Extract the (X, Y) coordinate from the center of the cell holding the provided text.  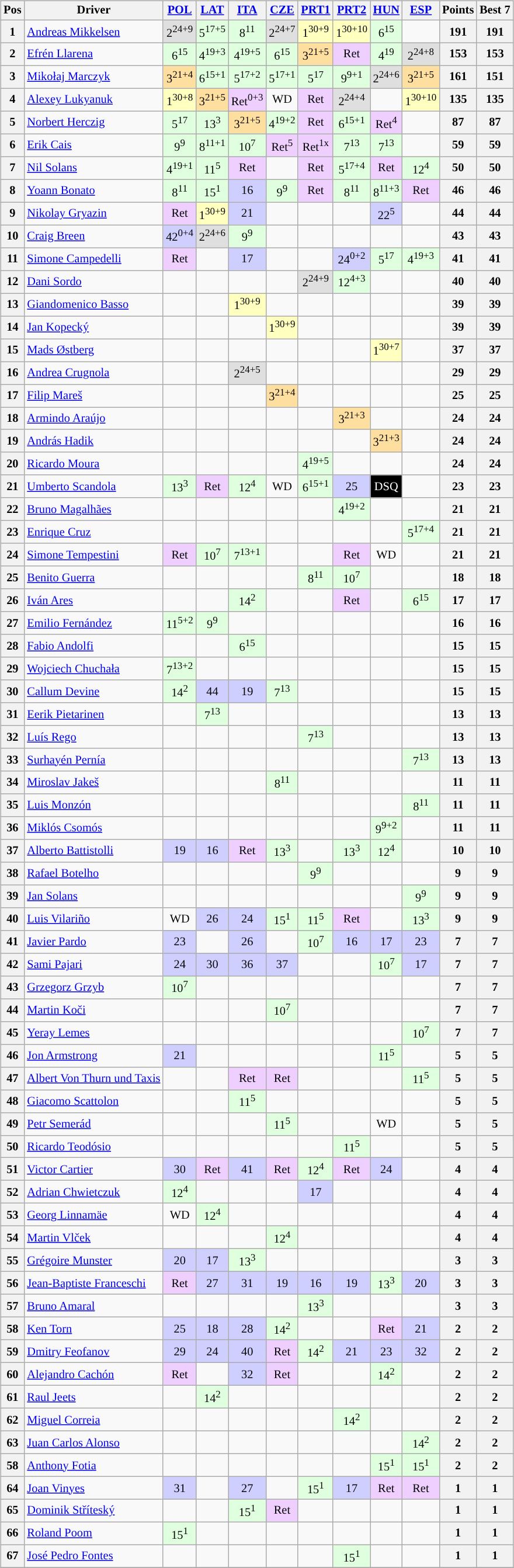
517+5 (213, 32)
42 (12, 964)
Luis Monzón (93, 805)
Iván Ares (93, 601)
Giacomo Scattolon (93, 1101)
60 (12, 1374)
András Hadik (93, 440)
Georg Linnamäe (93, 1215)
Luis Vilariño (93, 918)
224+7 (282, 32)
Dani Sordo (93, 282)
Simone Campedelli (93, 259)
53 (12, 1215)
38 (12, 874)
224+8 (421, 54)
DSQ (387, 486)
Jan Kopecký (93, 327)
130+8 (180, 99)
Jan Solans (93, 896)
14 (12, 327)
64 (12, 1487)
Ret4 (387, 123)
CZE (282, 11)
Eerik Pietarinen (93, 714)
34 (12, 783)
Luís Rego (93, 737)
Yoann Bonato (93, 190)
Ret5 (282, 145)
Alberto Battistolli (93, 851)
Nil Solans (93, 168)
Efrén Llarena (93, 54)
419+1 (180, 168)
Armindo Araújo (93, 418)
35 (12, 805)
57 (12, 1306)
Ret0+3 (248, 99)
Enrique Cruz (93, 532)
Martin Koči (93, 1010)
240+2 (352, 259)
PRT2 (352, 11)
Raul Jeets (93, 1396)
POL (180, 11)
Filip Mareš (93, 396)
Grégoire Munster (93, 1261)
45 (12, 1033)
Ricardo Moura (93, 464)
99+1 (352, 77)
713+1 (248, 555)
6 (12, 145)
224+4 (352, 99)
Wojciech Chuchała (93, 668)
Callum Devine (93, 692)
Bruno Magalhães (93, 509)
Andreas Mikkelsen (93, 32)
811+1 (213, 145)
Umberto Scandola (93, 486)
224+5 (248, 373)
54 (12, 1237)
ESP (421, 11)
63 (12, 1442)
Alejandro Cachón (93, 1374)
Yeray Lemes (93, 1033)
Norbert Herczig (93, 123)
Ken Torn (93, 1328)
52 (12, 1192)
420+4 (180, 236)
12 (12, 282)
55 (12, 1261)
Miguel Correia (93, 1420)
48 (12, 1101)
ITA (248, 11)
Nikolay Gryazin (93, 214)
Dmitry Feofanov (93, 1352)
419 (387, 54)
Albert Von Thurn und Taxis (93, 1078)
Miklós Csomós (93, 828)
811+3 (387, 190)
67 (12, 1556)
47 (12, 1078)
61 (12, 1396)
225 (387, 214)
Emilio Fernández (93, 623)
Victor Cartier (93, 1170)
Miroslav Jakeš (93, 783)
Jean-Baptiste Franceschi (93, 1283)
Ret1x (315, 145)
Dominik Stříteský (93, 1511)
Bruno Amaral (93, 1306)
Simone Tempestini (93, 555)
713+2 (180, 668)
517+2 (248, 77)
Fabio Andolfi (93, 646)
José Pedro Fontes (93, 1556)
Grzegorz Grzyb (93, 987)
Surhayén Pernía (93, 759)
Petr Semerád (93, 1124)
Martin Vlček (93, 1237)
Juan Carlos Alonso (93, 1442)
Joan Vinyes (93, 1487)
Sami Pajari (93, 964)
Javier Pardo (93, 942)
51 (12, 1170)
Ricardo Teodósio (93, 1146)
62 (12, 1420)
LAT (213, 11)
Rafael Botelho (93, 874)
56 (12, 1283)
Adrian Chwietczuk (93, 1192)
33 (12, 759)
Alexey Lukyanuk (93, 99)
Erik Cais (93, 145)
Giandomenico Basso (93, 305)
Craig Breen (93, 236)
65 (12, 1511)
124+3 (352, 282)
Best 7 (495, 11)
115+2 (180, 623)
49 (12, 1124)
Jon Armstrong (93, 1055)
Pos (12, 11)
Driver (93, 11)
PRT1 (315, 11)
130+7 (387, 351)
Points (458, 11)
99+2 (387, 828)
517+1 (282, 77)
Mikołaj Marczyk (93, 77)
HUN (387, 11)
161 (458, 77)
Benito Guerra (93, 577)
Anthony Fotia (93, 1465)
22 (12, 509)
Andrea Crugnola (93, 373)
Roland Poom (93, 1533)
8 (12, 190)
Mads Østberg (93, 351)
66 (12, 1533)
